Return (X, Y) of the center of cell containing provided text 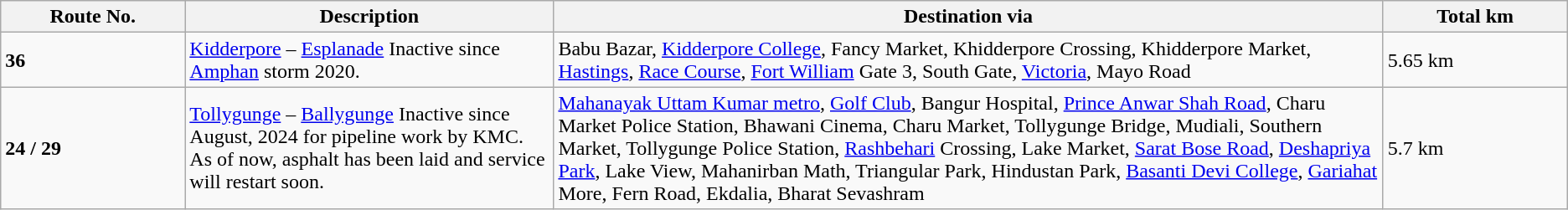
36 (93, 60)
24 / 29 (93, 148)
Description (369, 17)
Total km (1475, 17)
Destination via (968, 17)
Tollygunge – Ballygunge Inactive since August, 2024 for pipeline work by KMC. As of now, asphalt has been laid and service will restart soon. (369, 148)
5.65 km (1475, 60)
5.7 km (1475, 148)
Route No. (93, 17)
Kidderpore – Esplanade Inactive since Amphan storm 2020. (369, 60)
